Return the (X, Y) coordinate for the center point of the cell that contains the specified text.  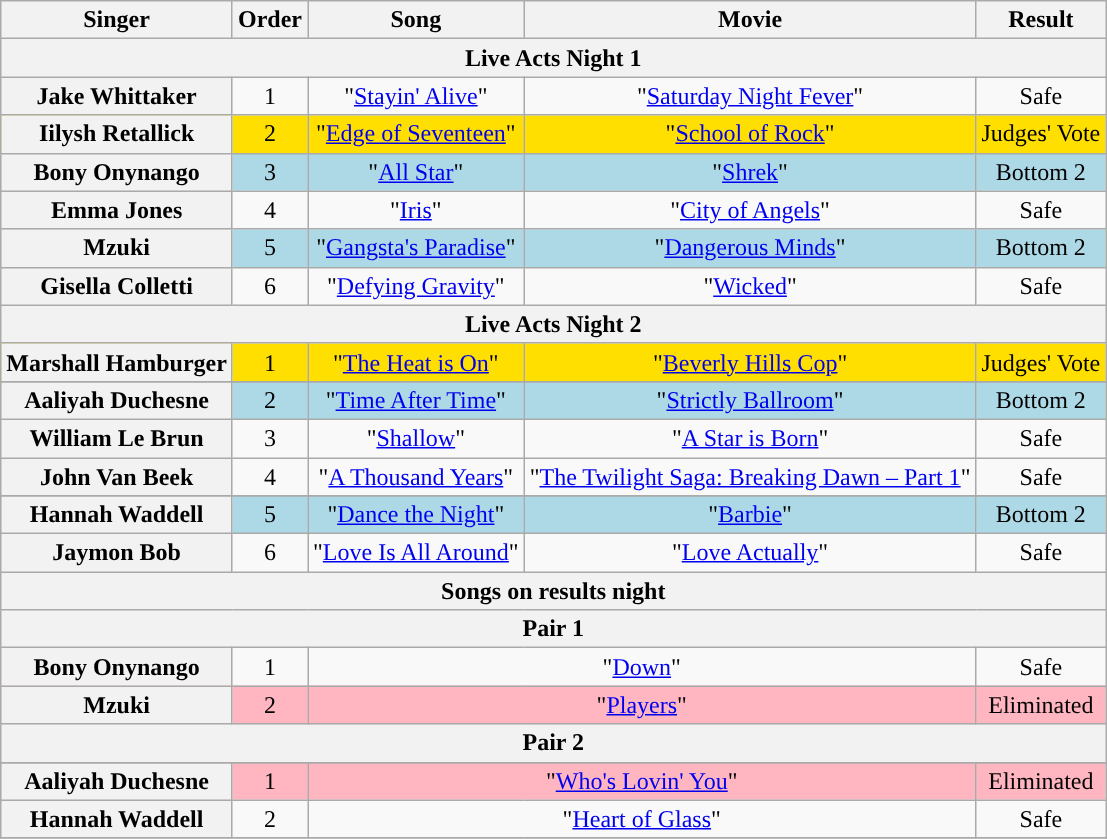
"A Star is Born" (750, 438)
William Le Brun (117, 438)
"Shrek" (750, 172)
Result (1041, 20)
Jake Whittaker (117, 96)
Song (416, 20)
Live Acts Night 1 (554, 58)
"School of Rock" (750, 134)
Order (270, 20)
"Shallow" (416, 438)
"All Star" (416, 172)
"Who's Lovin' You" (642, 781)
"Heart of Glass" (642, 819)
"City of Angels" (750, 210)
Pair 2 (554, 743)
"Dance the Night" (416, 515)
"Love Is All Around" (416, 553)
"Down" (642, 667)
"Edge of Seventeen" (416, 134)
Marshall Hamburger (117, 362)
Songs on results night (554, 591)
"Stayin' Alive" (416, 96)
Pair 1 (554, 629)
"Defying Gravity" (416, 286)
"The Twilight Saga: Breaking Dawn – Part 1" (750, 477)
"Players" (642, 705)
"Beverly Hills Cop" (750, 362)
"Iris" (416, 210)
Jaymon Bob (117, 553)
Live Acts Night 2 (554, 324)
"Gangsta's Paradise" (416, 248)
"Barbie" (750, 515)
Movie (750, 20)
"Strictly Ballroom" (750, 400)
Iilysh Retallick (117, 134)
Gisella Colletti (117, 286)
"Love Actually" (750, 553)
"Wicked" (750, 286)
"Saturday Night Fever" (750, 96)
Emma Jones (117, 210)
"A Thousand Years" (416, 477)
"Time After Time" (416, 400)
"Dangerous Minds" (750, 248)
John Van Beek (117, 477)
Singer (117, 20)
"The Heat is On" (416, 362)
